Determine the [X, Y] coordinate at the center of the cell enclosing the given text.  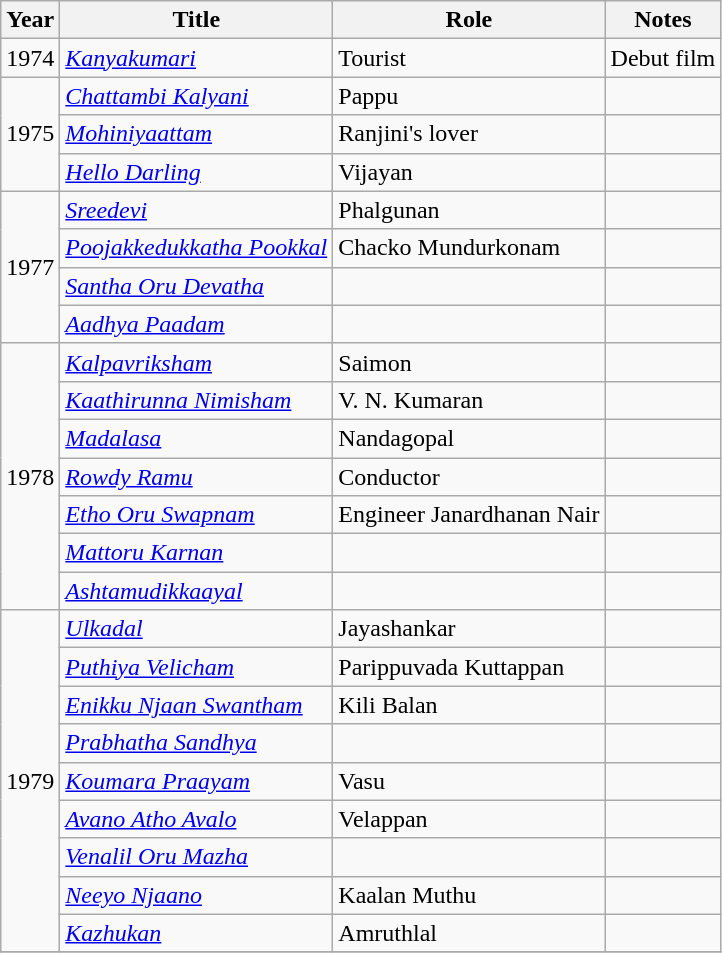
1978 [30, 476]
Koumara Praayam [196, 781]
Mohiniyaattam [196, 134]
Prabhatha Sandhya [196, 743]
Sreedevi [196, 210]
Notes [663, 20]
Enikku Njaan Swantham [196, 705]
Ashtamudikkaayal [196, 591]
Velappan [469, 819]
Madalasa [196, 438]
Santha Oru Devatha [196, 286]
Tourist [469, 58]
Jayashankar [469, 629]
Kaathirunna Nimisham [196, 400]
Chattambi Kalyani [196, 96]
Debut film [663, 58]
Kalpavriksham [196, 362]
Kaalan Muthu [469, 895]
Vasu [469, 781]
Chacko Mundurkonam [469, 248]
Kazhukan [196, 933]
Conductor [469, 477]
1979 [30, 782]
Pappu [469, 96]
Engineer Janardhanan Nair [469, 515]
Vijayan [469, 172]
Kili Balan [469, 705]
V. N. Kumaran [469, 400]
Nandagopal [469, 438]
Role [469, 20]
Venalil Oru Mazha [196, 857]
Hello Darling [196, 172]
Rowdy Ramu [196, 477]
1977 [30, 267]
Kanyakumari [196, 58]
Poojakkedukkatha Pookkal [196, 248]
1975 [30, 134]
Puthiya Velicham [196, 667]
Parippuvada Kuttappan [469, 667]
Title [196, 20]
Saimon [469, 362]
Neeyo Njaano [196, 895]
Mattoru Karnan [196, 553]
Avano Atho Avalo [196, 819]
Etho Oru Swapnam [196, 515]
Aadhya Paadam [196, 324]
Ranjini's lover [469, 134]
Ulkadal [196, 629]
1974 [30, 58]
Amruthlal [469, 933]
Phalgunan [469, 210]
Year [30, 20]
